Identify which cell holds the provided text, then report its (x, y) central coordinate. 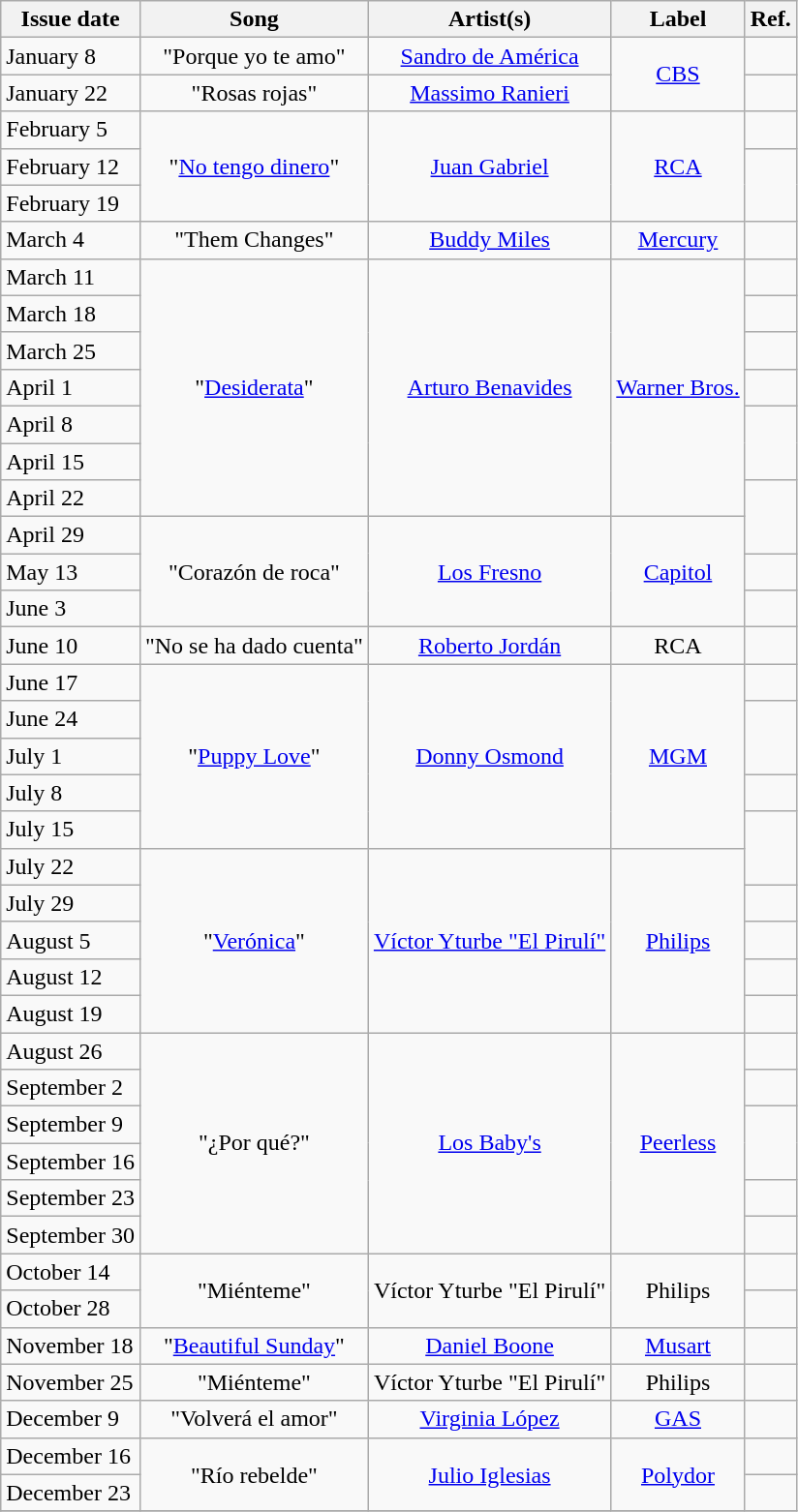
"No tengo dinero" (254, 166)
April 1 (71, 387)
"Verónica" (254, 940)
November 18 (71, 1346)
Mercury (678, 240)
Polydor (678, 1474)
September 30 (71, 1235)
August 19 (71, 1013)
October 14 (71, 1272)
April 29 (71, 535)
Label (678, 19)
"Puppy Love" (254, 756)
August 26 (71, 1050)
February 5 (71, 130)
February 12 (71, 166)
January 22 (71, 93)
GAS (678, 1419)
Musart (678, 1346)
February 19 (71, 203)
August 5 (71, 940)
"No se ha dado cuenta" (254, 646)
Warner Bros. (678, 387)
Los Baby's (489, 1142)
September 16 (71, 1162)
"Porque yo te amo" (254, 56)
April 15 (71, 462)
Massimo Ranieri (489, 93)
"Desiderata" (254, 387)
November 25 (71, 1382)
Capitol (678, 572)
August 12 (71, 977)
Ref. (771, 19)
CBS (678, 75)
September 9 (71, 1125)
Song (254, 19)
September 23 (71, 1198)
Sandro de América (489, 56)
Peerless (678, 1142)
"Beautiful Sunday" (254, 1346)
March 25 (71, 350)
July 15 (71, 830)
"Them Changes" (254, 240)
Los Fresno (489, 572)
June 10 (71, 646)
"Rosas rojas" (254, 93)
March 18 (71, 314)
April 22 (71, 499)
June 3 (71, 609)
MGM (678, 756)
"Volverá el amor" (254, 1419)
May 13 (71, 572)
"Corazón de roca" (254, 572)
Julio Iglesias (489, 1474)
July 22 (71, 866)
Daniel Boone (489, 1346)
December 9 (71, 1419)
"Río rebelde" (254, 1474)
April 8 (71, 424)
Arturo Benavides (489, 387)
March 4 (71, 240)
Virginia López (489, 1419)
June 24 (71, 719)
Donny Osmond (489, 756)
"¿Por qué?" (254, 1142)
December 23 (71, 1493)
Artist(s) (489, 19)
September 2 (71, 1088)
June 17 (71, 682)
Juan Gabriel (489, 166)
Buddy Miles (489, 240)
December 16 (71, 1456)
July 29 (71, 903)
Roberto Jordán (489, 646)
July 8 (71, 793)
July 1 (71, 756)
January 8 (71, 56)
Issue date (71, 19)
March 11 (71, 277)
October 28 (71, 1309)
